Detect which cell encompasses the target text, then output its (X, Y) center coordinate. 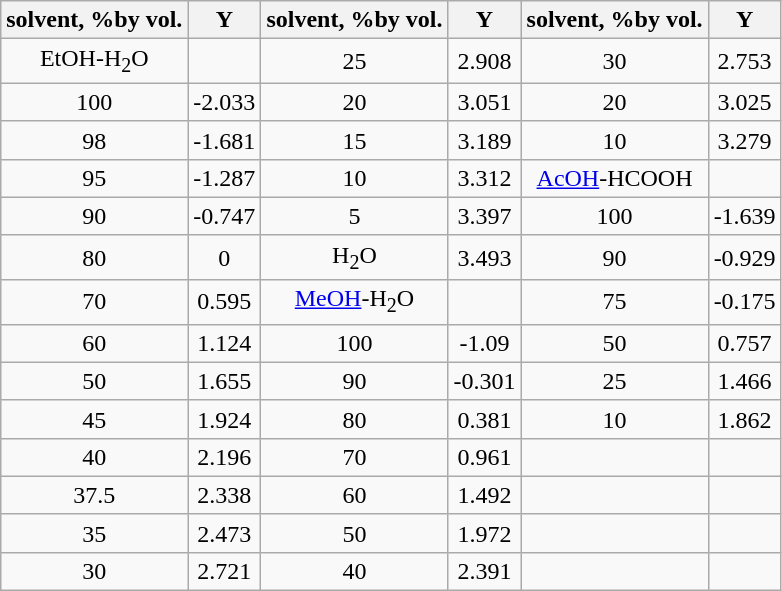
AcOH-HCOOH (614, 178)
1.972 (484, 533)
3.493 (484, 257)
1.655 (224, 381)
2.753 (744, 61)
2.721 (224, 571)
3.397 (484, 216)
75 (614, 302)
35 (94, 533)
45 (94, 419)
-0.929 (744, 257)
0 (224, 257)
2.391 (484, 571)
-1.681 (224, 140)
1.466 (744, 381)
3.279 (744, 140)
3.189 (484, 140)
98 (94, 140)
2.338 (224, 495)
0.757 (744, 343)
1.124 (224, 343)
-2.033 (224, 102)
1.492 (484, 495)
3.312 (484, 178)
1.862 (744, 419)
0.381 (484, 419)
15 (354, 140)
5 (354, 216)
EtOH-H2O (94, 61)
0.961 (484, 457)
0.595 (224, 302)
-0.301 (484, 381)
3.025 (744, 102)
95 (94, 178)
2.473 (224, 533)
37.5 (94, 495)
MeOH-H2O (354, 302)
-1.639 (744, 216)
-0.175 (744, 302)
1.924 (224, 419)
-0.747 (224, 216)
-1.09 (484, 343)
3.051 (484, 102)
2.196 (224, 457)
H2O (354, 257)
2.908 (484, 61)
-1.287 (224, 178)
